Pinpoint the cell where the given text exists, returning its [x, y] midpoint coordinate. 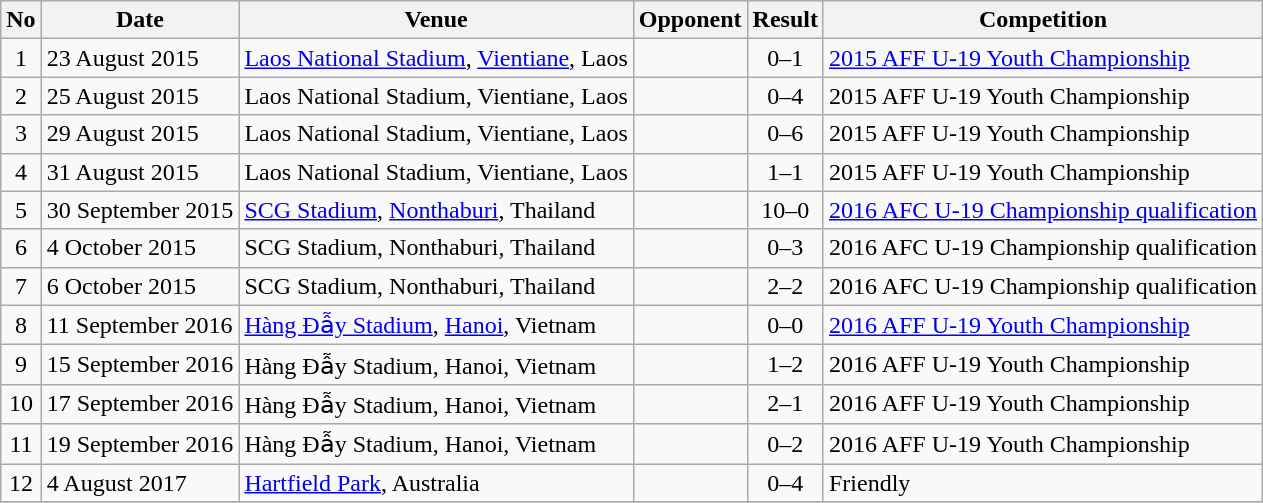
0–1 [785, 58]
6 October 2015 [140, 286]
Opponent [690, 20]
10–0 [785, 210]
1–2 [785, 365]
Date [140, 20]
No [21, 20]
0–2 [785, 444]
15 September 2016 [140, 365]
Friendly [1042, 483]
Competition [1042, 20]
Venue [436, 20]
0–0 [785, 325]
4 [21, 172]
12 [21, 483]
3 [21, 134]
2 [21, 96]
9 [21, 365]
23 August 2015 [140, 58]
11 September 2016 [140, 325]
0–3 [785, 248]
30 September 2015 [140, 210]
17 September 2016 [140, 404]
8 [21, 325]
4 October 2015 [140, 248]
29 August 2015 [140, 134]
5 [21, 210]
25 August 2015 [140, 96]
2–1 [785, 404]
7 [21, 286]
1–1 [785, 172]
Hartfield Park, Australia [436, 483]
2–2 [785, 286]
Result [785, 20]
0–6 [785, 134]
10 [21, 404]
31 August 2015 [140, 172]
11 [21, 444]
4 August 2017 [140, 483]
19 September 2016 [140, 444]
1 [21, 58]
6 [21, 248]
